Output the [x, y] coordinate of the center of the cell containing the given text.  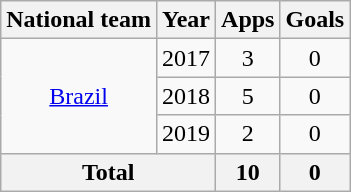
2018 [186, 96]
National team [79, 20]
2 [248, 134]
2017 [186, 58]
Total [108, 172]
3 [248, 58]
10 [248, 172]
Brazil [79, 96]
Goals [315, 20]
2019 [186, 134]
5 [248, 96]
Year [186, 20]
Apps [248, 20]
